Search for the cell housing the specified text and yield its [X, Y] center coordinate. 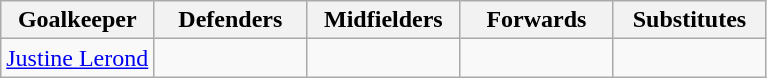
Midfielders [384, 20]
Substitutes [690, 20]
Goalkeeper [78, 20]
Defenders [230, 20]
Forwards [536, 20]
Justine Lerond [78, 58]
